Find where the given text appears and provide that cell's center as (x, y) coordinate. 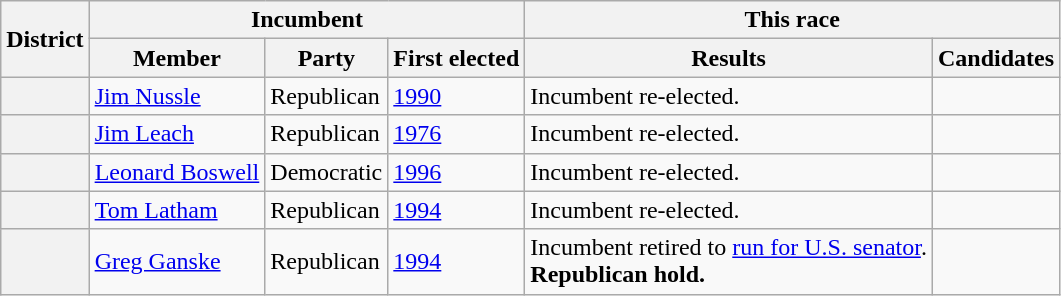
Party (326, 58)
Candidates (996, 58)
Tom Latham (177, 210)
Jim Leach (177, 134)
Leonard Boswell (177, 172)
First elected (456, 58)
Greg Ganske (177, 262)
1976 (456, 134)
Incumbent (307, 20)
Democratic (326, 172)
1990 (456, 96)
Incumbent retired to run for U.S. senator.Republican hold. (729, 262)
This race (792, 20)
Results (729, 58)
Jim Nussle (177, 96)
1996 (456, 172)
Member (177, 58)
District (45, 39)
